Output the [x, y] coordinate of the center of the cell containing the given text.  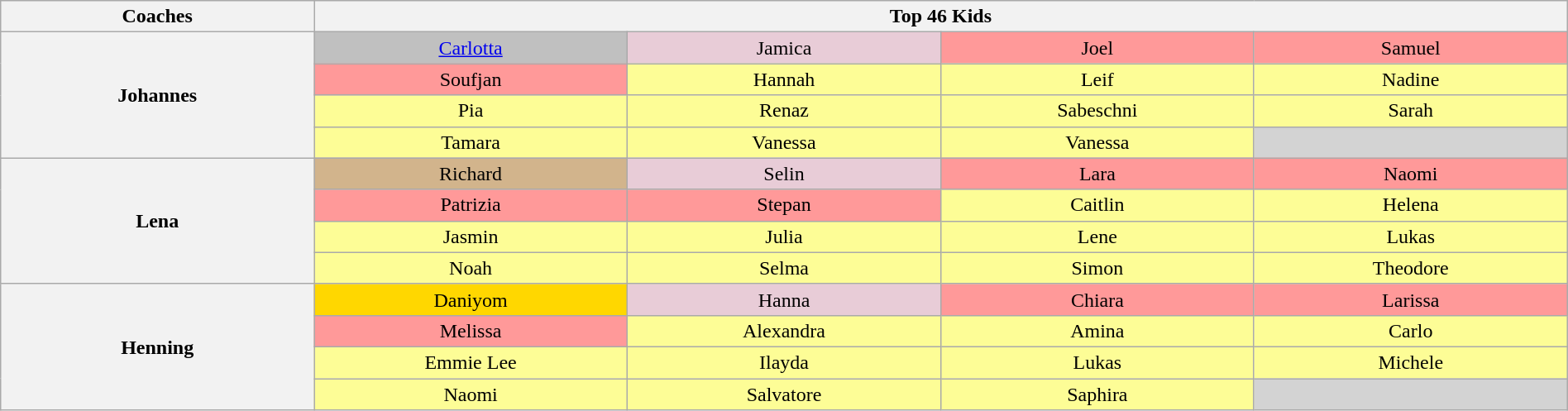
Stepan [784, 205]
Top 46 Kids [941, 17]
Michele [1411, 362]
Carlotta [471, 48]
Tamara [471, 142]
Emmie Lee [471, 362]
Hannah [784, 79]
Pia [471, 111]
Simon [1097, 268]
Alexandra [784, 331]
Henning [157, 346]
Jamica [784, 48]
Caitlin [1097, 205]
Ilayda [784, 362]
Helena [1411, 205]
Carlo [1411, 331]
Leif [1097, 79]
Larissa [1411, 299]
Daniyom [471, 299]
Coaches [157, 17]
Lara [1097, 174]
Johannes [157, 95]
Noah [471, 268]
Chiara [1097, 299]
Hanna [784, 299]
Renaz [784, 111]
Salvatore [784, 394]
Selin [784, 174]
Soufjan [471, 79]
Sabeschni [1097, 111]
Nadine [1411, 79]
Richard [471, 174]
Amina [1097, 331]
Lena [157, 221]
Saphira [1097, 394]
Patrizia [471, 205]
Samuel [1411, 48]
Sarah [1411, 111]
Julia [784, 237]
Selma [784, 268]
Melissa [471, 331]
Lene [1097, 237]
Joel [1097, 48]
Theodore [1411, 268]
Jasmin [471, 237]
